Return (x, y) of the center of cell containing provided text 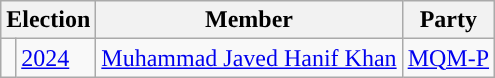
Member (249, 20)
Muhammad Javed Hanif Khan (249, 58)
MQM-P (448, 58)
Election (48, 20)
Party (448, 20)
2024 (56, 58)
